Locate the cell with the specified text and output its (x, y) center coordinate. 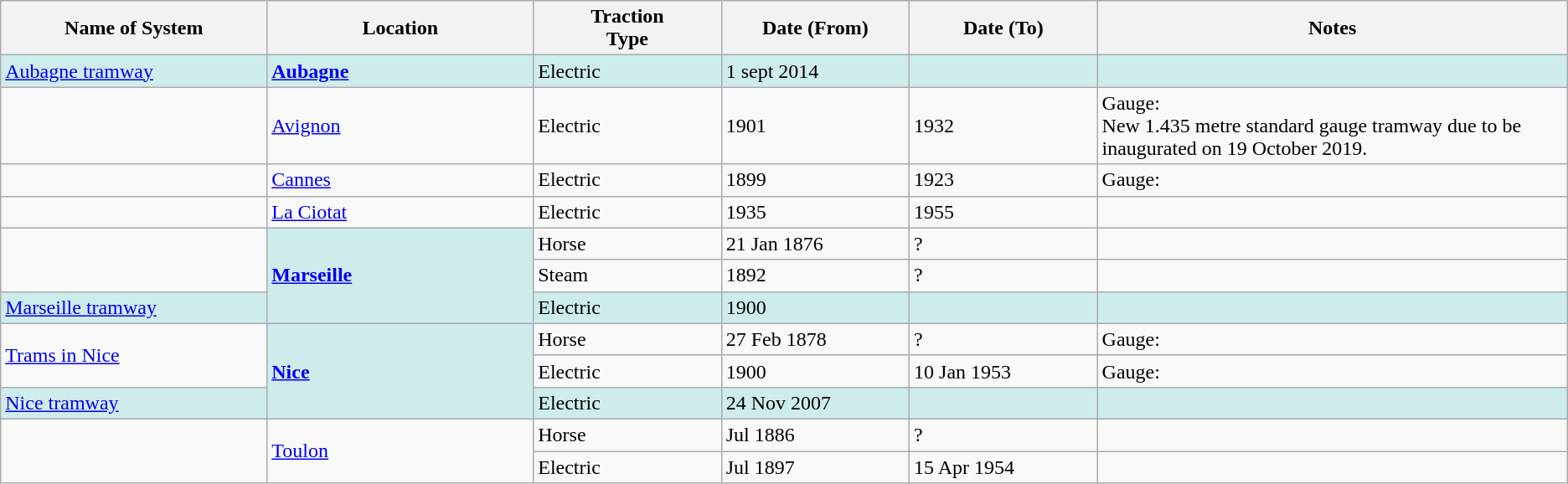
Gauge: New 1.435 metre standard gauge tramway due to be inaugurated on 19 October 2019. (1332, 126)
Nice (400, 371)
24 Nov 2007 (815, 403)
15 Apr 1954 (1003, 466)
Date (To) (1003, 28)
Trams in Nice (134, 355)
1935 (815, 212)
Aubagne tramway (134, 71)
La Ciotat (400, 212)
Notes (1332, 28)
1923 (1003, 180)
1899 (815, 180)
1955 (1003, 212)
1 sept 2014 (815, 71)
Marseille tramway (134, 307)
10 Jan 1953 (1003, 371)
1901 (815, 126)
Aubagne (400, 71)
Nice tramway (134, 403)
Steam (627, 275)
21 Jan 1876 (815, 244)
Location (400, 28)
27 Feb 1878 (815, 339)
Jul 1886 (815, 435)
Cannes (400, 180)
Avignon (400, 126)
TractionType (627, 28)
Jul 1897 (815, 466)
Name of System (134, 28)
Marseille (400, 275)
1932 (1003, 126)
1892 (815, 275)
Date (From) (815, 28)
Toulon (400, 451)
